Return the [x, y] coordinate for the center point of the cell that contains the specified text.  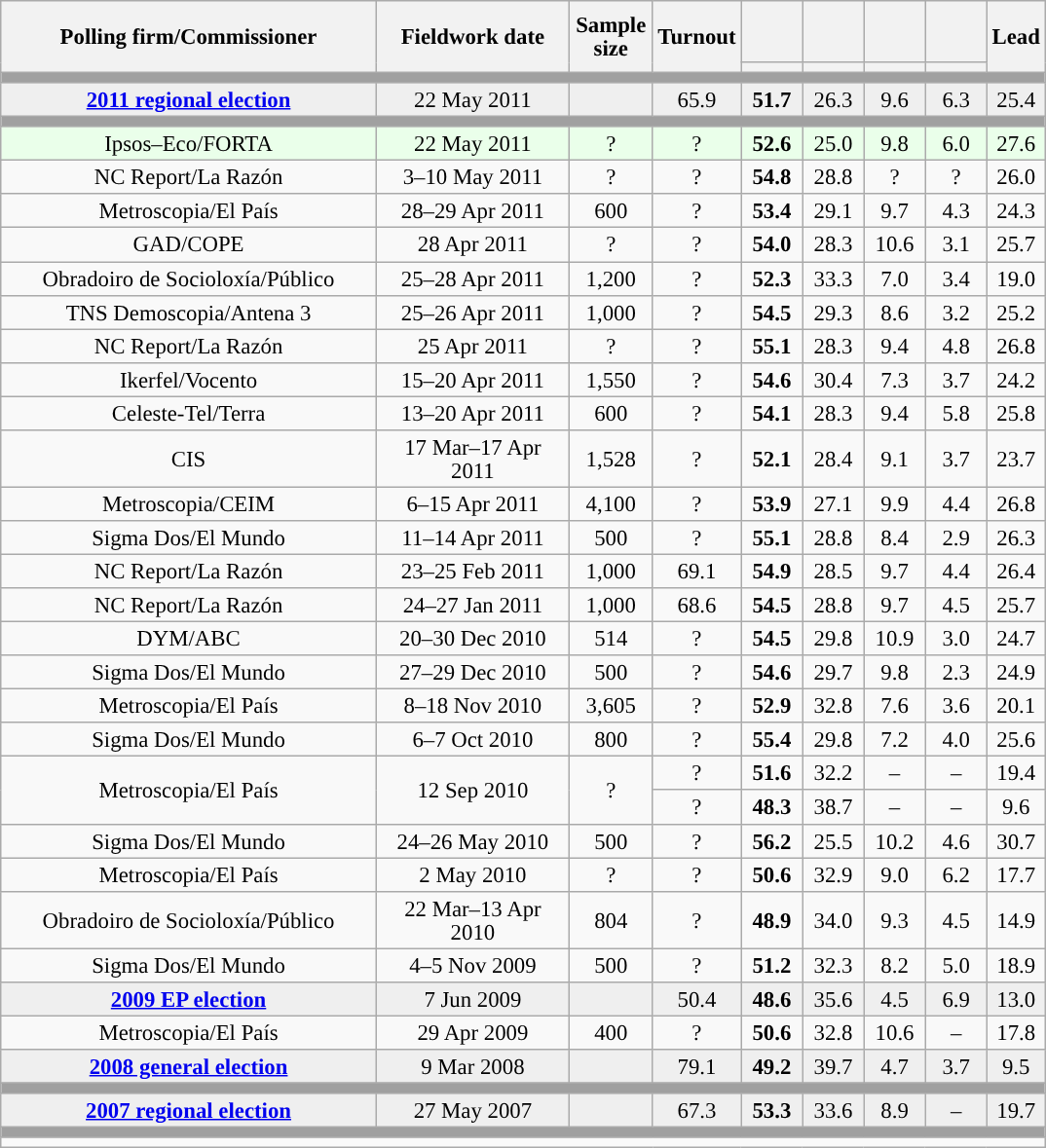
Turnout [697, 37]
TNS Demoscopia/Antena 3 [189, 312]
25.8 [1016, 413]
25 Apr 2011 [472, 347]
6.3 [956, 99]
25.0 [834, 144]
39.7 [834, 1067]
4.3 [956, 212]
CIS [189, 460]
8.6 [894, 312]
32.3 [834, 966]
3.0 [956, 639]
29.1 [834, 212]
28 Apr 2011 [472, 245]
35.6 [834, 999]
17.7 [1016, 874]
24.7 [1016, 639]
514 [611, 639]
8.2 [894, 966]
4–5 Nov 2009 [472, 966]
1,200 [611, 278]
400 [611, 1032]
19.4 [1016, 773]
52.3 [771, 278]
27.6 [1016, 144]
9.3 [894, 919]
7.0 [894, 278]
30.4 [834, 380]
GAD/COPE [189, 245]
48.3 [771, 808]
28.5 [834, 571]
38.7 [834, 808]
2011 regional election [189, 99]
10.2 [894, 841]
79.1 [697, 1067]
4.6 [956, 841]
53.4 [771, 212]
22 Mar–13 Apr 2010 [472, 919]
3–10 May 2011 [472, 177]
6–7 Oct 2010 [472, 740]
25.5 [834, 841]
51.6 [771, 773]
34.0 [834, 919]
9.1 [894, 460]
4.0 [956, 740]
12 Sep 2010 [472, 791]
55.4 [771, 740]
48.6 [771, 999]
17.8 [1016, 1032]
52.9 [771, 707]
3,605 [611, 707]
27–29 Dec 2010 [472, 672]
4.7 [894, 1067]
32.9 [834, 874]
8–18 Nov 2010 [472, 707]
14.9 [1016, 919]
8.9 [894, 1110]
49.2 [771, 1067]
4,100 [611, 504]
9.9 [894, 504]
15–20 Apr 2011 [472, 380]
24.9 [1016, 672]
68.6 [697, 606]
Celeste-Tel/Terra [189, 413]
Metroscopia/CEIM [189, 504]
6–15 Apr 2011 [472, 504]
69.1 [697, 571]
29.3 [834, 312]
Lead [1016, 37]
9.0 [894, 874]
2008 general election [189, 1067]
65.9 [697, 99]
23.7 [1016, 460]
19.0 [1016, 278]
6.2 [956, 874]
54.8 [771, 177]
3.1 [956, 245]
27 May 2007 [472, 1110]
28–29 Apr 2011 [472, 212]
800 [611, 740]
804 [611, 919]
6.0 [956, 144]
2 May 2010 [472, 874]
Ipsos–Eco/FORTA [189, 144]
30.7 [1016, 841]
67.3 [697, 1110]
20.1 [1016, 707]
54.9 [771, 571]
11–14 Apr 2011 [472, 537]
6.9 [956, 999]
10.9 [894, 639]
51.7 [771, 99]
54.1 [771, 413]
2.3 [956, 672]
8.4 [894, 537]
7.3 [894, 380]
26.0 [1016, 177]
4.8 [956, 347]
53.3 [771, 1110]
1,528 [611, 460]
13–20 Apr 2011 [472, 413]
Polling firm/Commissioner [189, 37]
7.6 [894, 707]
9.5 [1016, 1067]
13.0 [1016, 999]
24.3 [1016, 212]
24–27 Jan 2011 [472, 606]
2.9 [956, 537]
2009 EP election [189, 999]
3.4 [956, 278]
25.2 [1016, 312]
Sample size [611, 37]
29 Apr 2009 [472, 1032]
29.7 [834, 672]
17 Mar–17 Apr 2011 [472, 460]
33.6 [834, 1110]
56.2 [771, 841]
26.4 [1016, 571]
25–26 Apr 2011 [472, 312]
25.6 [1016, 740]
24.2 [1016, 380]
32.2 [834, 773]
53.9 [771, 504]
27.1 [834, 504]
7 Jun 2009 [472, 999]
20–30 Dec 2010 [472, 639]
24–26 May 2010 [472, 841]
28.4 [834, 460]
52.1 [771, 460]
Fieldwork date [472, 37]
52.6 [771, 144]
9 Mar 2008 [472, 1067]
48.9 [771, 919]
25–28 Apr 2011 [472, 278]
3.6 [956, 707]
23–25 Feb 2011 [472, 571]
51.2 [771, 966]
50.4 [697, 999]
25.4 [1016, 99]
1,550 [611, 380]
5.8 [956, 413]
DYM/ABC [189, 639]
18.9 [1016, 966]
33.3 [834, 278]
Ikerfel/Vocento [189, 380]
19.7 [1016, 1110]
3.2 [956, 312]
2007 regional election [189, 1110]
7.2 [894, 740]
5.0 [956, 966]
54.0 [771, 245]
